Scan for the cell matching the given text and deliver its (X, Y) coordinate at center. 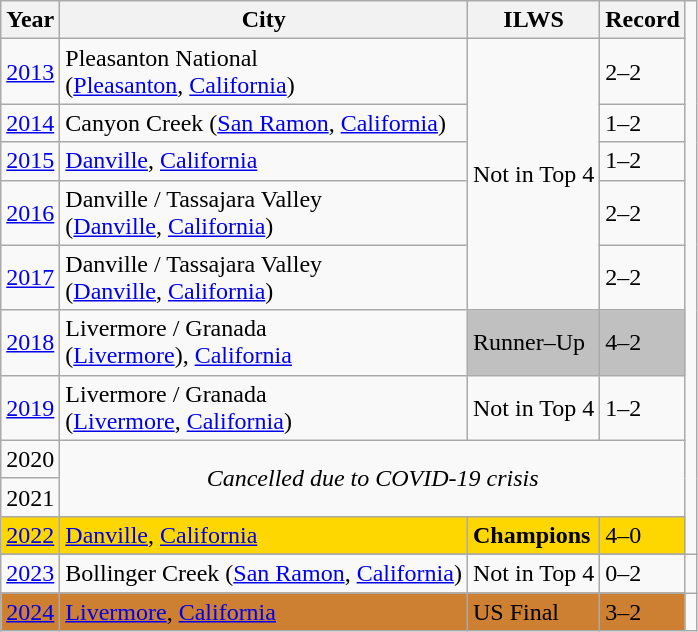
2019 (30, 408)
2020 (30, 459)
4–2 (643, 342)
Year (30, 20)
Bollinger Creek (San Ramon, California) (264, 573)
2022 (30, 535)
Canyon Creek (San Ramon, California) (264, 123)
2024 (30, 611)
Livermore / Granada(Livermore, California) (264, 408)
4–0 (643, 535)
2017 (30, 278)
City (264, 20)
2023 (30, 573)
2016 (30, 212)
2018 (30, 342)
2015 (30, 161)
Record (643, 20)
2021 (30, 497)
US Final (533, 611)
Cancelled due to COVID-19 crisis (373, 478)
Runner–Up (533, 342)
0–2 (643, 573)
2013 (30, 72)
ILWS (533, 20)
Champions (533, 535)
Livermore / Granada(Livermore), California (264, 342)
3–2 (643, 611)
2014 (30, 123)
Livermore, California (264, 611)
Pleasanton National(Pleasanton, California) (264, 72)
